Output the (x, y) coordinate of the center of the cell containing the given text.  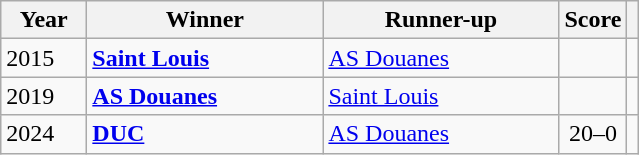
2015 (44, 58)
2024 (44, 134)
Year (44, 20)
Runner-up (441, 20)
2019 (44, 96)
DUC (205, 134)
20–0 (593, 134)
Winner (205, 20)
Score (593, 20)
